Extract the (x, y) coordinate from the center of the cell holding the provided text.  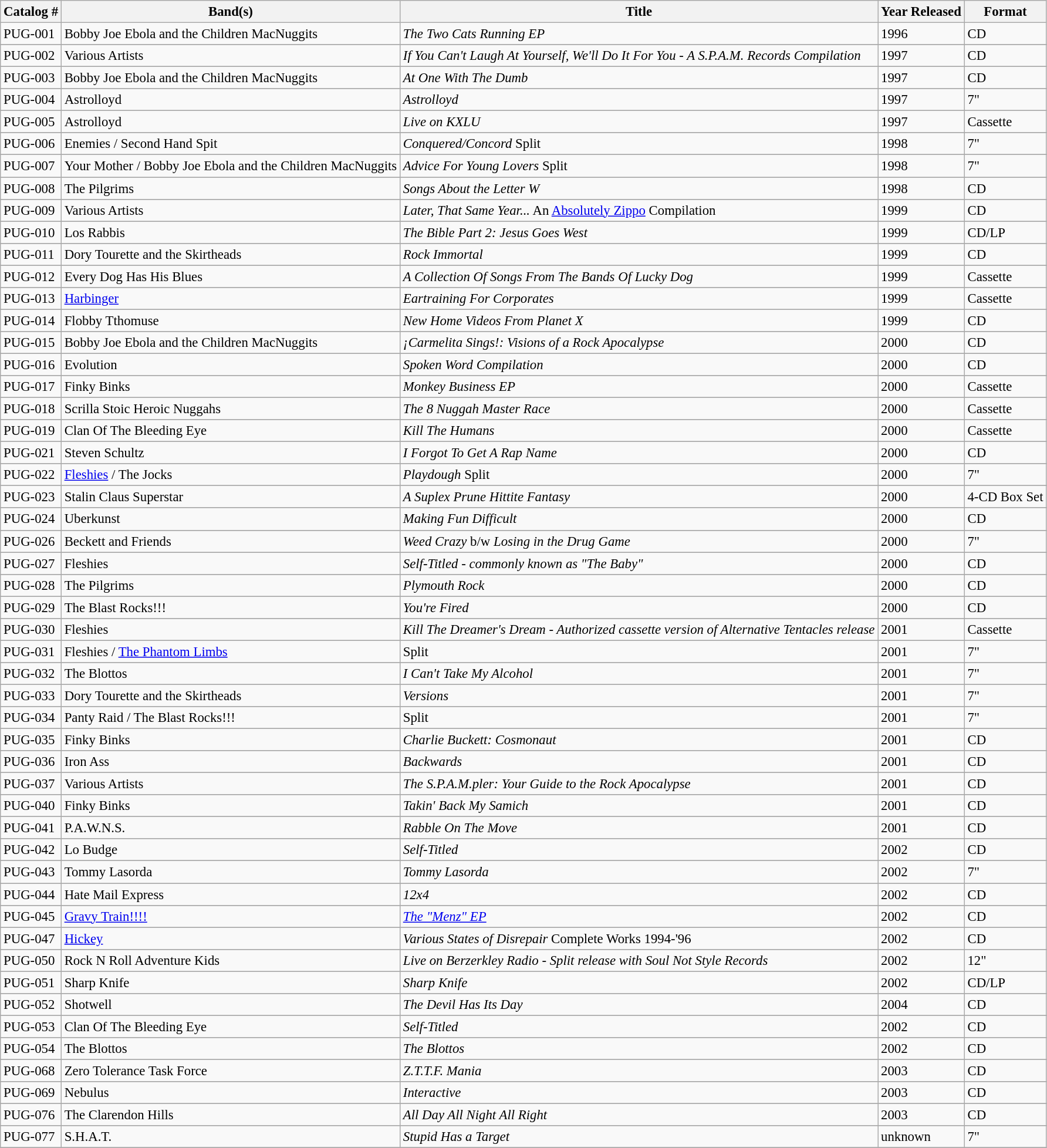
Format (1005, 12)
PUG-051 (31, 982)
Shotwell (230, 1005)
Steven Schultz (230, 453)
A Suplex Prune Hittite Fantasy (639, 497)
Every Dog Has His Blues (230, 276)
PUG-024 (31, 519)
Backwards (639, 762)
PUG-002 (31, 56)
PUG-009 (31, 210)
PUG-012 (31, 276)
Year Released (921, 12)
PUG-045 (31, 916)
Enemies / Second Hand Spit (230, 144)
Interactive (639, 1093)
PUG-021 (31, 453)
PUG-076 (31, 1115)
Panty Raid / The Blast Rocks!!! (230, 718)
Uberkunst (230, 519)
PUG-041 (31, 828)
PUG-013 (31, 299)
PUG-032 (31, 674)
Kill The Humans (639, 431)
12x4 (639, 894)
Kill The Dreamer's Dream - Authorized cassette version of Alternative Tentacles release (639, 630)
All Day All Night All Right (639, 1115)
Stupid Has a Target (639, 1137)
12" (1005, 960)
PUG-030 (31, 630)
You're Fired (639, 607)
PUG-040 (31, 806)
Conquered/Concord Split (639, 144)
At One With The Dumb (639, 78)
Zero Tolerance Task Force (230, 1071)
PUG-010 (31, 232)
Evolution (230, 364)
PUG-006 (31, 144)
Hate Mail Express (230, 894)
PUG-016 (31, 364)
PUG-054 (31, 1049)
Catalog # (31, 12)
Various States of Disrepair Complete Works 1994-'96 (639, 938)
PUG-004 (31, 100)
Weed Crazy b/w Losing in the Drug Game (639, 541)
PUG-036 (31, 762)
PUG-050 (31, 960)
PUG-003 (31, 78)
PUG-069 (31, 1093)
PUG-047 (31, 938)
Flobby Tthomuse (230, 320)
Fleshies / The Phantom Limbs (230, 651)
I Can't Take My Alcohol (639, 674)
Later, That Same Year... An Absolutely Zippo Compilation (639, 210)
PUG-005 (31, 122)
Rabble On The Move (639, 828)
PUG-014 (31, 320)
Your Mother / Bobby Joe Ebola and the Children MacNuggits (230, 166)
PUG-037 (31, 784)
Eartraining For Corporates (639, 299)
The S.P.A.M.pler: Your Guide to the Rock Apocalypse (639, 784)
Iron Ass (230, 762)
PUG-052 (31, 1005)
Making Fun Difficult (639, 519)
PUG-001 (31, 34)
PUG-028 (31, 585)
Playdough Split (639, 475)
PUG-043 (31, 872)
Monkey Business EP (639, 387)
PUG-019 (31, 431)
The Two Cats Running EP (639, 34)
The Bible Part 2: Jesus Goes West (639, 232)
Self-Titled - commonly known as "The Baby" (639, 563)
PUG-034 (31, 718)
PUG-027 (31, 563)
PUG-044 (31, 894)
¡Carmelita Sings!: Visions of a Rock Apocalypse (639, 343)
Live on Berzerkley Radio - Split release with Soul Not Style Records (639, 960)
The Blast Rocks!!! (230, 607)
Harbinger (230, 299)
The 8 Nuggah Master Race (639, 409)
PUG-035 (31, 740)
PUG-077 (31, 1137)
The "Menz" EP (639, 916)
Scrilla Stoic Heroic Nuggahs (230, 409)
Title (639, 12)
PUG-023 (31, 497)
Nebulus (230, 1093)
Los Rabbis (230, 232)
1996 (921, 34)
PUG-068 (31, 1071)
PUG-011 (31, 254)
Beckett and Friends (230, 541)
Takin' Back My Samich (639, 806)
I Forgot To Get A Rap Name (639, 453)
Rock Immortal (639, 254)
Spoken Word Compilation (639, 364)
The Clarendon Hills (230, 1115)
P.A.W.N.S. (230, 828)
Band(s) (230, 12)
PUG-007 (31, 166)
Charlie Buckett: Cosmonaut (639, 740)
Fleshies / The Jocks (230, 475)
The Devil Has Its Day (639, 1005)
Songs About the Letter W (639, 188)
PUG-042 (31, 850)
PUG-022 (31, 475)
New Home Videos From Planet X (639, 320)
2004 (921, 1005)
unknown (921, 1137)
Advice For Young Lovers Split (639, 166)
PUG-029 (31, 607)
PUG-015 (31, 343)
PUG-018 (31, 409)
Versions (639, 695)
If You Can't Laugh At Yourself, We'll Do It For You - A S.P.A.M. Records Compilation (639, 56)
PUG-031 (31, 651)
Z.T.T.F. Mania (639, 1071)
S.H.A.T. (230, 1137)
Lo Budge (230, 850)
PUG-017 (31, 387)
Rock N Roll Adventure Kids (230, 960)
4-CD Box Set (1005, 497)
A Collection Of Songs From The Bands Of Lucky Dog (639, 276)
Hickey (230, 938)
PUG-008 (31, 188)
Live on KXLU (639, 122)
Plymouth Rock (639, 585)
PUG-053 (31, 1027)
Gravy Train!!!! (230, 916)
PUG-026 (31, 541)
Stalin Claus Superstar (230, 497)
PUG-033 (31, 695)
